Scan for the cell matching the given text and deliver its (X, Y) coordinate at center. 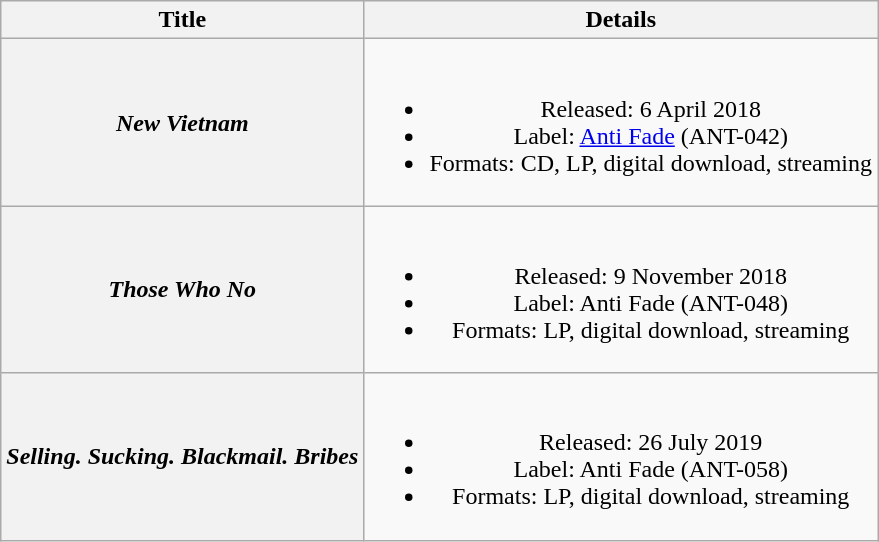
Released: 6 April 2018Label: Anti Fade (ANT-042)Formats: CD, LP, digital download, streaming (621, 122)
Released: 26 July 2019Label: Anti Fade (ANT-058)Formats: LP, digital download, streaming (621, 456)
Released: 9 November 2018Label: Anti Fade (ANT-048)Formats: LP, digital download, streaming (621, 290)
Selling. Sucking. Blackmail. Bribes (182, 456)
Those Who No (182, 290)
Details (621, 20)
New Vietnam (182, 122)
Title (182, 20)
